Pinpoint the cell where the given text exists, returning its (X, Y) midpoint coordinate. 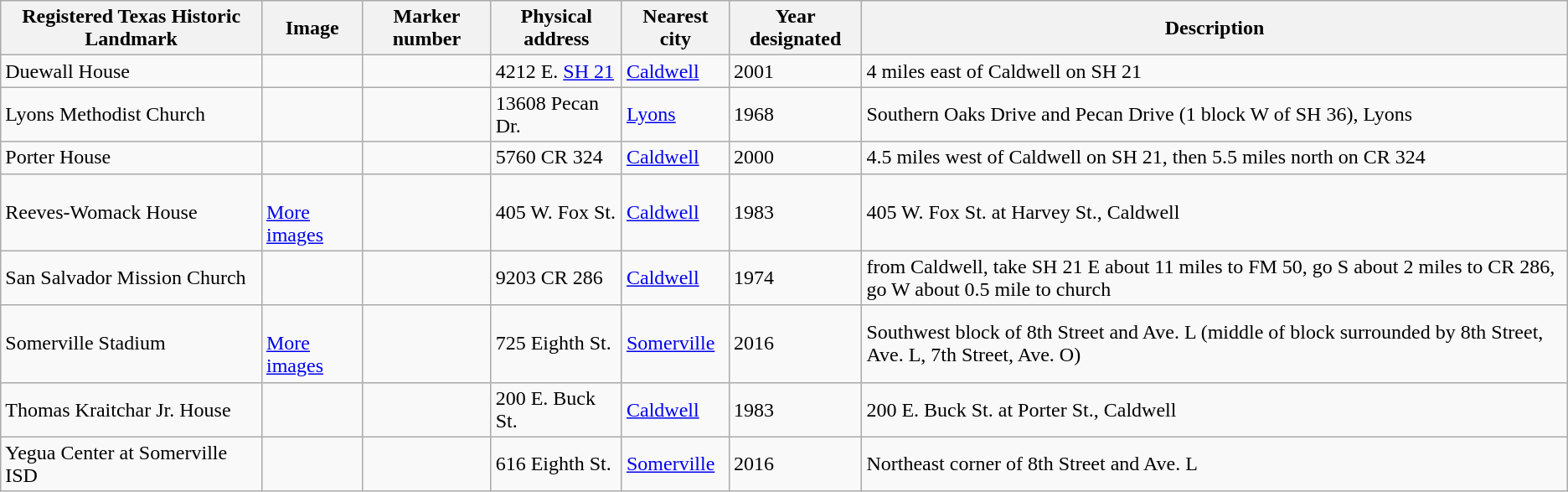
Reeves-Womack House (132, 212)
Physical address (556, 28)
Somerville Stadium (132, 344)
1968 (796, 114)
200 E. Buck St. (556, 409)
616 Eighth St. (556, 464)
Northeast corner of 8th Street and Ave. L (1215, 464)
Southwest block of 8th Street and Ave. L (middle of block surrounded by 8th Street, Ave. L, 7th Street, Ave. O) (1215, 344)
Nearest city (675, 28)
200 E. Buck St. at Porter St., Caldwell (1215, 409)
725 Eighth St. (556, 344)
Image (312, 28)
Lyons (675, 114)
4 miles east of Caldwell on SH 21 (1215, 71)
Duewall House (132, 71)
4.5 miles west of Caldwell on SH 21, then 5.5 miles north on CR 324 (1215, 158)
2000 (796, 158)
Porter House (132, 158)
Registered Texas Historic Landmark (132, 28)
Year designated (796, 28)
Marker number (427, 28)
1974 (796, 278)
Southern Oaks Drive and Pecan Drive (1 block W of SH 36), Lyons (1215, 114)
405 W. Fox St. (556, 212)
from Caldwell, take SH 21 E about 11 miles to FM 50, go S about 2 miles to CR 286, go W about 0.5 mile to church (1215, 278)
9203 CR 286 (556, 278)
5760 CR 324 (556, 158)
4212 E. SH 21 (556, 71)
13608 Pecan Dr. (556, 114)
2001 (796, 71)
San Salvador Mission Church (132, 278)
Lyons Methodist Church (132, 114)
405 W. Fox St. at Harvey St., Caldwell (1215, 212)
Description (1215, 28)
Thomas Kraitchar Jr. House (132, 409)
Yegua Center at Somerville ISD (132, 464)
